Extract the [X, Y] coordinate from the center of the cell holding the provided text.  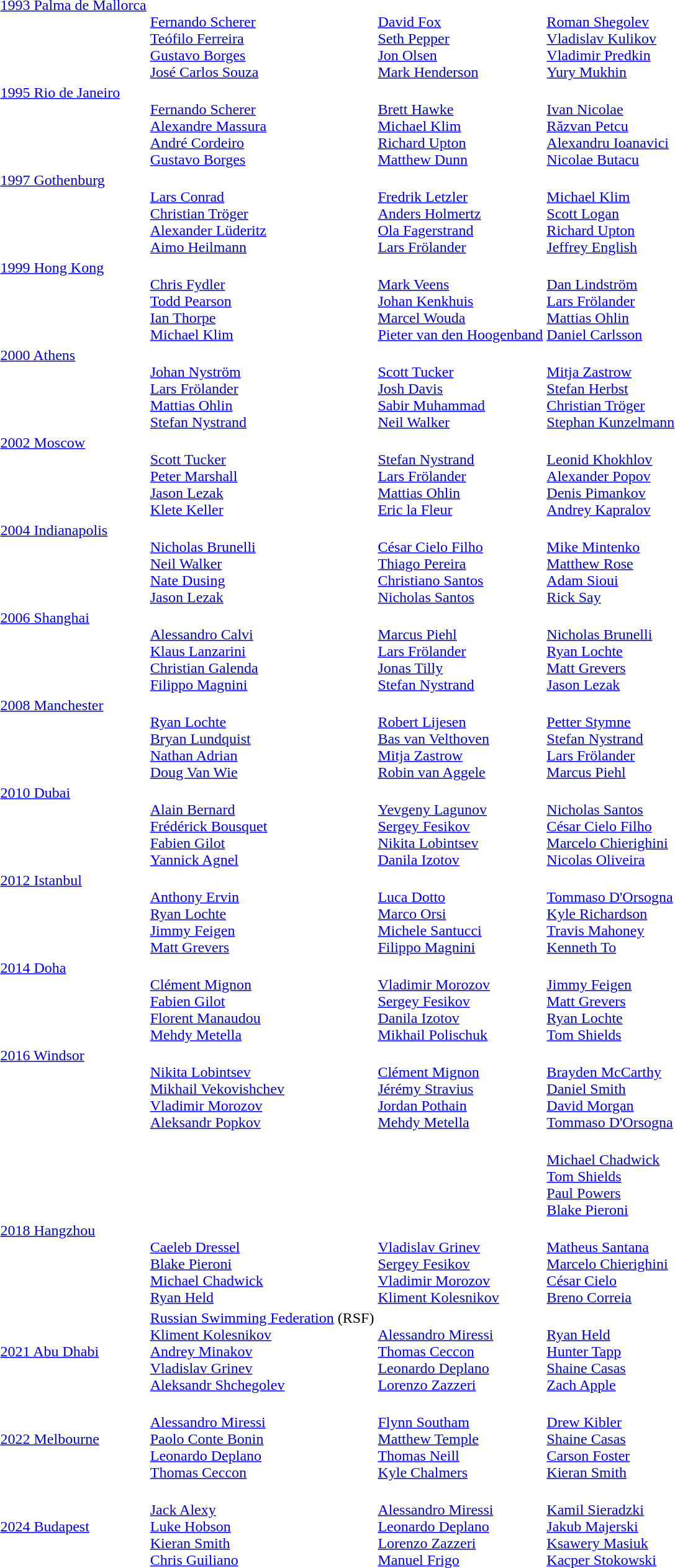
Fredrik LetzlerAnders HolmertzOla FagerstrandLars Frölander [461, 214]
Scott TuckerJosh DavisSabir MuhammadNeil Walker [461, 389]
Nikita LobintsevMikhail VekovishchevVladimir MorozovAleksandr Popkov [262, 1132]
Russian Swimming Federation (RSF)Kliment KolesnikovAndrey MinakovVladislav GrinevAleksandr Shchegolev [262, 1351]
Alessandro MiressiThomas CecconLeonardo DeplanoLorenzo Zazzeri [461, 1351]
Marcus PiehlLars FrölanderJonas TillyStefan Nystrand [461, 651]
Caeleb DresselBlake PieroniMichael ChadwickRyan Held [262, 1264]
Fernando SchererAlexandre MassuraAndré CordeiroGustavo Borges [262, 126]
Alessandro CalviKlaus LanzariniChristian GalendaFilippo Magnini [262, 651]
Clément MignonFabien GilotFlorent ManaudouMehdy Metella [262, 1001]
Clément MignonJérémy StraviusJordan PothainMehdy Metella [461, 1132]
Alessandro MiressiPaolo Conte BoninLeonardo DeplanoThomas Ceccon [262, 1439]
Lars ConradChristian TrögerAlexander LüderitzAimo Heilmann [262, 214]
Stefan NystrandLars FrölanderMattias OhlinEric la Fleur [461, 476]
Robert LijesenBas van VelthovenMitja ZastrowRobin van Aggele [461, 739]
Anthony ErvinRyan LochteJimmy FeigenMatt Grevers [262, 914]
Chris FydlerTodd PearsonIan ThorpeMichael Klim [262, 301]
Vladimir MorozovSergey FesikovDanila IzotovMikhail Polischuk [461, 1001]
Johan NyströmLars FrölanderMattias OhlinStefan Nystrand [262, 389]
Flynn SouthamMatthew TempleThomas NeillKyle Chalmers [461, 1439]
Luca DottoMarco OrsiMichele SantucciFilippo Magnini [461, 914]
Vladislav GrinevSergey FesikovVladimir MorozovKliment Kolesnikov [461, 1264]
Brett HawkeMichael KlimRichard UptonMatthew Dunn [461, 126]
Scott TuckerPeter MarshallJason LezakKlete Keller [262, 476]
Alain BernardFrédérick BousquetFabien GilotYannick Agnel [262, 826]
Nicholas BrunelliNeil WalkerNate DusingJason Lezak [262, 564]
Ryan LochteBryan LundquistNathan AdrianDoug Van Wie [262, 739]
César Cielo FilhoThiago PereiraChristiano SantosNicholas Santos [461, 564]
Mark VeensJohan KenkhuisMarcel WoudaPieter van den Hoogenband [461, 301]
Yevgeny LagunovSergey FesikovNikita LobintsevDanila Izotov [461, 826]
